Locate the cell with the specified text and output its (x, y) center coordinate. 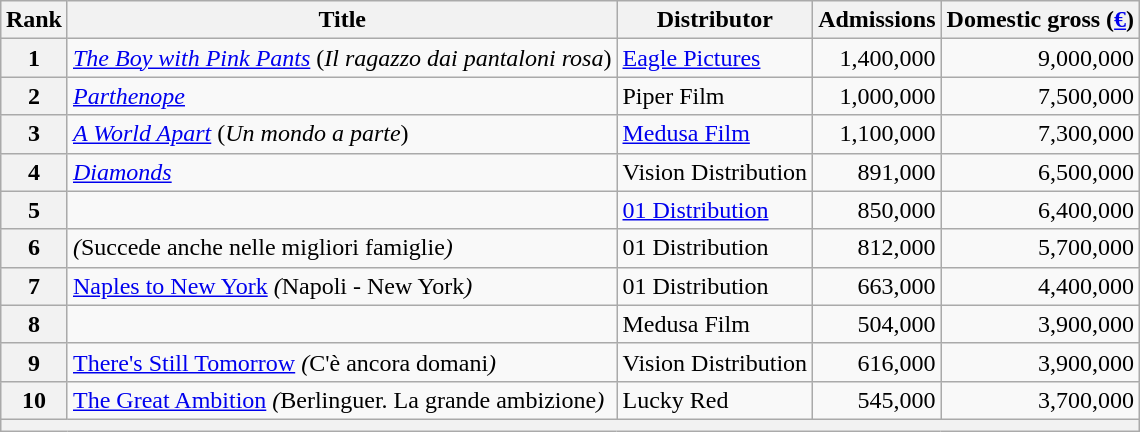
891,000 (877, 172)
9 (34, 362)
7,300,000 (1040, 134)
616,000 (877, 362)
7 (34, 286)
Naples to New York (Napoli - New York) (342, 286)
4,400,000 (1040, 286)
1,400,000 (877, 58)
1 (34, 58)
5 (34, 210)
Rank (34, 20)
Diamonds (342, 172)
3 (34, 134)
9,000,000 (1040, 58)
1,100,000 (877, 134)
504,000 (877, 324)
Parthenope (342, 96)
There's Still Tomorrow (C'è ancora domani) (342, 362)
(Succede anche nelle migliori famiglie) (342, 248)
6,400,000 (1040, 210)
Admissions (877, 20)
Lucky Red (715, 400)
5,700,000 (1040, 248)
663,000 (877, 286)
The Boy with Pink Pants (Il ragazzo dai pantaloni rosa) (342, 58)
Domestic gross (€) (1040, 20)
850,000 (877, 210)
6,500,000 (1040, 172)
1,000,000 (877, 96)
10 (34, 400)
Eagle Pictures (715, 58)
4 (34, 172)
2 (34, 96)
Title (342, 20)
7,500,000 (1040, 96)
812,000 (877, 248)
A World Apart (Un mondo a parte) (342, 134)
The Great Ambition (Berlinguer. La grande ambizione) (342, 400)
8 (34, 324)
Distributor (715, 20)
6 (34, 248)
Piper Film (715, 96)
3,700,000 (1040, 400)
545,000 (877, 400)
